From the cell containing the given text, extract its center point as [X, Y] coordinate. 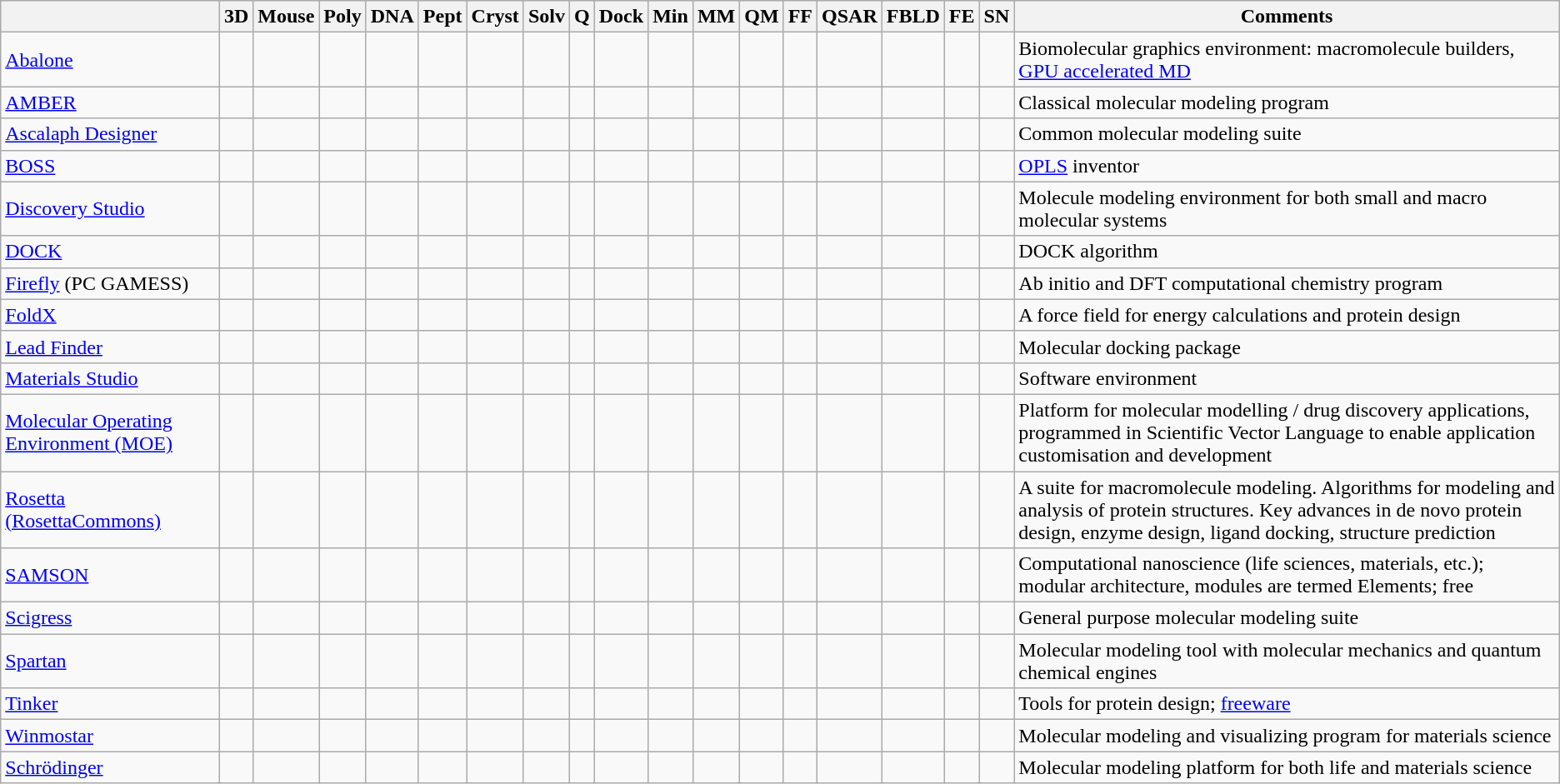
Materials Studio [110, 378]
Molecular modeling tool with molecular mechanics and quantum chemical engines [1287, 662]
SAMSON [110, 575]
OPLS inventor [1287, 166]
BOSS [110, 166]
QM [762, 17]
DOCK algorithm [1287, 252]
Abalone [110, 60]
Ascalaph Designer [110, 134]
Firefly (PC GAMESS) [110, 283]
3D [236, 17]
Molecular docking package [1287, 347]
Discovery Studio [110, 208]
Molecule modeling environment for both small and macro molecular systems [1287, 208]
Tinker [110, 704]
Classical molecular modeling program [1287, 102]
Spartan [110, 662]
Tools for protein design; freeware [1287, 704]
SN [997, 17]
FF [800, 17]
Molecular modeling and visualizing program for materials science [1287, 736]
Dock [621, 17]
Common molecular modeling suite [1287, 134]
Scigress [110, 618]
AMBER [110, 102]
FE [962, 17]
Rosetta (RosettaCommons) [110, 510]
FoldX [110, 315]
Min [671, 17]
General purpose molecular modeling suite [1287, 618]
Software environment [1287, 378]
Winmostar [110, 736]
Molecular Operating Environment (MOE) [110, 432]
Comments [1287, 17]
DNA [392, 17]
Cryst [495, 17]
DOCK [110, 252]
Q [582, 17]
QSAR [850, 17]
Computational nanoscience (life sciences, materials, etc.); modular architecture, modules are termed Elements; free [1287, 575]
Lead Finder [110, 347]
MM [716, 17]
A force field for energy calculations and protein design [1287, 315]
FBLD [913, 17]
Ab initio and DFT computational chemistry program [1287, 283]
Poly [342, 17]
Mouse [287, 17]
Solv [547, 17]
Biomolecular graphics environment: macromolecule builders, GPU accelerated MD [1287, 60]
Pept [442, 17]
Schrödinger [110, 767]
Molecular modeling platform for both life and materials science [1287, 767]
